Capture the cell that displays the provided text and extract its [X, Y] central coordinate. 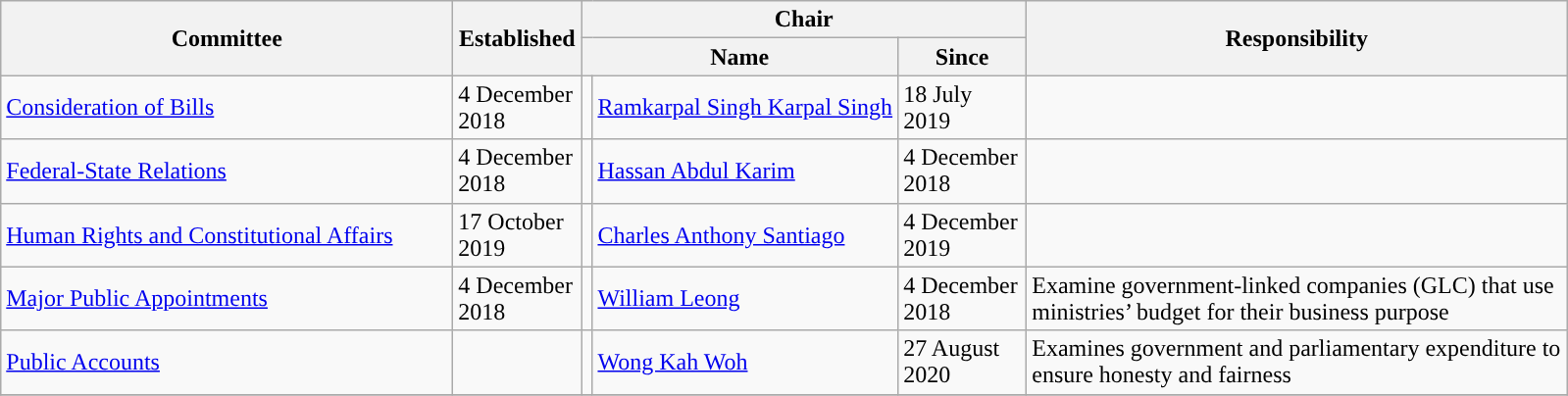
Examines government and parliamentary expenditure to ensure honesty and fairness [1296, 363]
Responsibility [1296, 38]
Since [963, 57]
Charles Anthony Santiago [745, 235]
Hassan Abdul Karim [745, 171]
Name [739, 57]
William Leong [745, 298]
Human Rights and Constitutional Affairs [228, 235]
Examine government-linked companies (GLC) that use ministries’ budget for their business purpose [1296, 298]
Consideration of Bills [228, 108]
Committee [228, 38]
4 December 2019 [963, 235]
Ramkarpal Singh Karpal Singh [745, 108]
27 August 2020 [963, 363]
Federal-State Relations [228, 171]
Public Accounts [228, 363]
17 October 2019 [518, 235]
Chair [804, 20]
Major Public Appointments [228, 298]
Wong Kah Woh [745, 363]
18 July 2019 [963, 108]
Established [518, 38]
